Detect which cell encompasses the target text, then output its (X, Y) center coordinate. 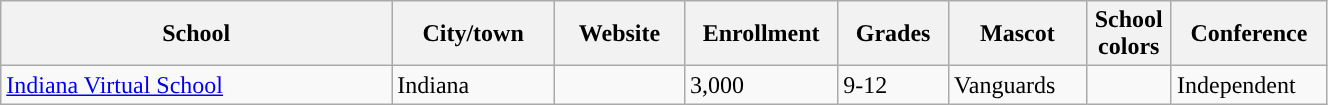
Conference (1248, 34)
Enrollment (762, 34)
9-12 (894, 85)
Indiana (474, 85)
School colors (1128, 34)
City/town (474, 34)
Website (619, 34)
Indiana Virtual School (196, 85)
School (196, 34)
Grades (894, 34)
3,000 (762, 85)
Mascot (1018, 34)
Vanguards (1018, 85)
Independent (1248, 85)
